For the text-containing cell, return its midpoint in [x, y] coordinate format. 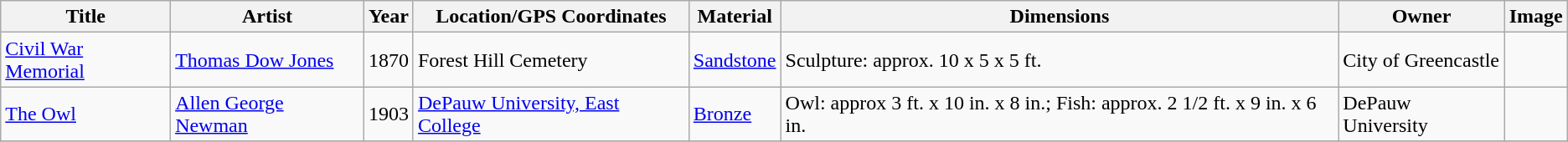
Civil War Memorial [85, 60]
Thomas Dow Jones [268, 60]
DePauw University [1421, 114]
Sandstone [735, 60]
Location/GPS Coordinates [551, 17]
Bronze [735, 114]
Owner [1421, 17]
Dimensions [1060, 17]
Owl: approx 3 ft. x 10 in. x 8 in.; Fish: approx. 2 1/2 ft. x 9 in. x 6 in. [1060, 114]
DePauw University, East College [551, 114]
Material [735, 17]
Forest Hill Cemetery [551, 60]
1903 [389, 114]
City of Greencastle [1421, 60]
Year [389, 17]
Title [85, 17]
Image [1536, 17]
1870 [389, 60]
Sculpture: approx. 10 x 5 x 5 ft. [1060, 60]
The Owl [85, 114]
Allen George Newman [268, 114]
Artist [268, 17]
